Search for the cell housing the specified text and yield its (x, y) center coordinate. 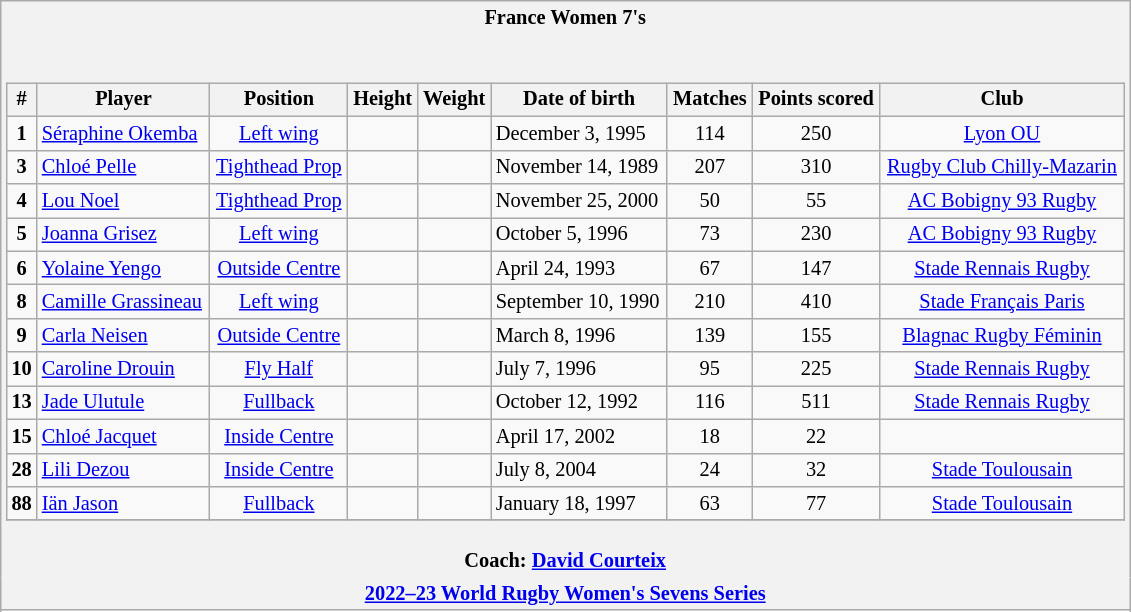
November 14, 1989 (580, 167)
Rugby Club Chilly-Mazarin (1002, 167)
9 (22, 335)
3 (22, 167)
10 (22, 369)
4 (22, 200)
230 (816, 234)
77 (816, 503)
116 (710, 402)
155 (816, 335)
2022–23 World Rugby Women's Sevens Series (566, 593)
Fly Half (279, 369)
250 (816, 133)
207 (710, 167)
88 (22, 503)
Jade Ulutule (124, 402)
67 (710, 268)
April 17, 2002 (580, 436)
Chloé Pelle (124, 167)
50 (710, 200)
32 (816, 470)
Lou Noel (124, 200)
310 (816, 167)
139 (710, 335)
Blagnac Rugby Féminin (1002, 335)
15 (22, 436)
13 (22, 402)
Weight (454, 99)
December 3, 1995 (580, 133)
63 (710, 503)
July 7, 1996 (580, 369)
6 (22, 268)
114 (710, 133)
511 (816, 402)
95 (710, 369)
1 (22, 133)
October 12, 1992 (580, 402)
Height (383, 99)
November 25, 2000 (580, 200)
Position (279, 99)
225 (816, 369)
October 5, 1996 (580, 234)
28 (22, 470)
January 18, 1997 (580, 503)
210 (710, 301)
Yolaine Yengo (124, 268)
22 (816, 436)
September 10, 1990 (580, 301)
Points scored (816, 99)
April 24, 1993 (580, 268)
18 (710, 436)
5 (22, 234)
Lili Dezou (124, 470)
Iän Jason (124, 503)
Date of birth (580, 99)
Coach: David Courteix (566, 561)
8 (22, 301)
Lyon OU (1002, 133)
Caroline Drouin (124, 369)
France Women 7's (566, 16)
147 (816, 268)
410 (816, 301)
Stade Français Paris (1002, 301)
March 8, 1996 (580, 335)
Joanna Grisez (124, 234)
Camille Grassineau (124, 301)
Chloé Jacquet (124, 436)
July 8, 2004 (580, 470)
Matches (710, 99)
Séraphine Okemba (124, 133)
# (22, 99)
Club (1002, 99)
24 (710, 470)
Carla Neisen (124, 335)
55 (816, 200)
73 (710, 234)
Player (124, 99)
